Extract the [X, Y] coordinate from the center of the cell holding the provided text.  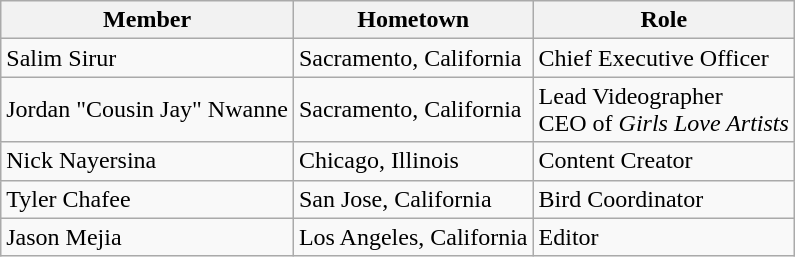
Jordan "Cousin Jay" Nwanne [148, 110]
Salim Sirur [148, 58]
Editor [664, 237]
Jason Mejia [148, 237]
Chief Executive Officer [664, 58]
Tyler Chafee [148, 199]
Bird Coordinator [664, 199]
Nick Nayersina [148, 161]
Member [148, 20]
Chicago, Illinois [413, 161]
Lead VideographerCEO of Girls Love Artists [664, 110]
San Jose, California [413, 199]
Hometown [413, 20]
Role [664, 20]
Los Angeles, California [413, 237]
Content Creator [664, 161]
